Scan for the cell matching the given text and deliver its [X, Y] coordinate at center. 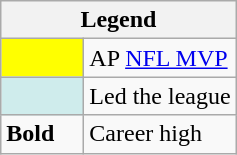
Legend [118, 20]
AP NFL MVP [160, 58]
Bold [42, 134]
Career high [160, 134]
Led the league [160, 96]
